Provide the [x, y] coordinate of the cell's center where the given text is located.  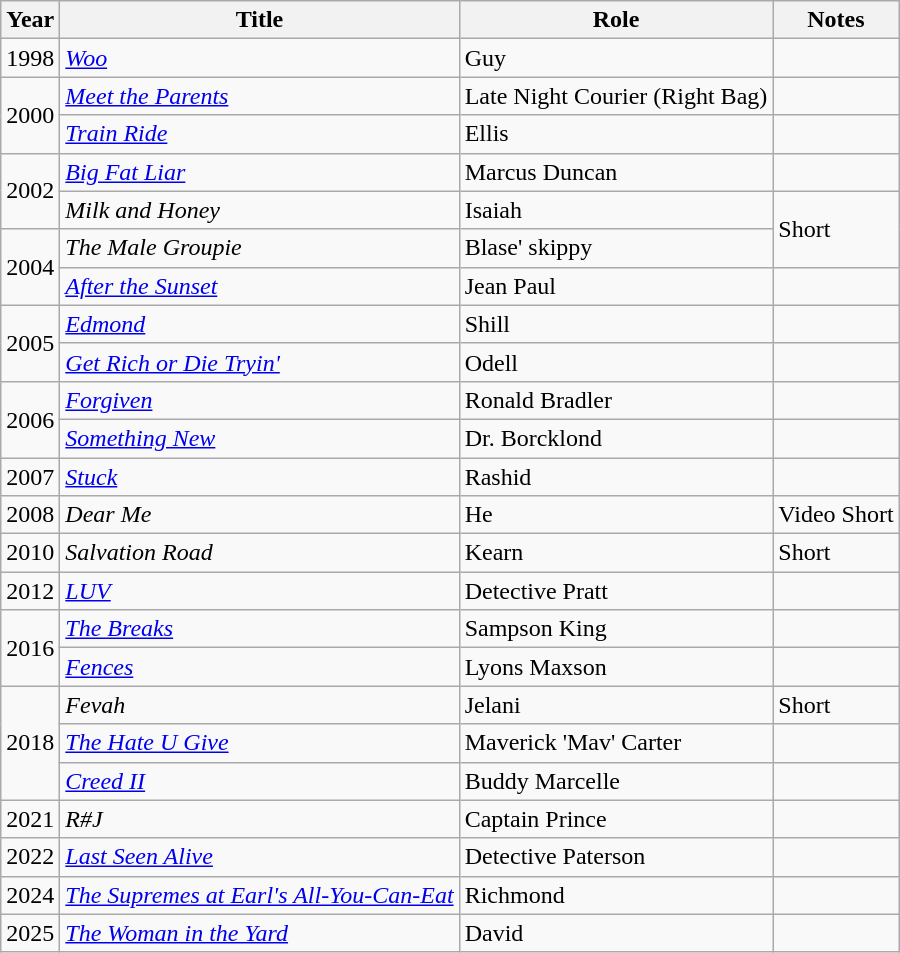
Jean Paul [616, 286]
Fevah [260, 705]
Milk and Honey [260, 210]
Rashid [616, 477]
2022 [30, 857]
2010 [30, 553]
2006 [30, 419]
2021 [30, 819]
Title [260, 20]
Captain Prince [616, 819]
Fences [260, 667]
Jelani [616, 705]
2016 [30, 648]
2002 [30, 191]
Get Rich or Die Tryin' [260, 362]
After the Sunset [260, 286]
Lyons Maxson [616, 667]
Forgiven [260, 400]
Blase' skippy [616, 248]
2025 [30, 933]
R#J [260, 819]
2000 [30, 115]
Dear Me [260, 515]
2005 [30, 343]
Odell [616, 362]
David [616, 933]
2004 [30, 267]
Notes [836, 20]
LUV [260, 591]
The Breaks [260, 629]
Sampson King [616, 629]
Year [30, 20]
The Hate U Give [260, 743]
Buddy Marcelle [616, 781]
2012 [30, 591]
Something New [260, 438]
Kearn [616, 553]
Stuck [260, 477]
Meet the Parents [260, 96]
The Supremes at Earl's All-You-Can-Eat [260, 895]
Salvation Road [260, 553]
Role [616, 20]
Detective Paterson [616, 857]
2007 [30, 477]
Marcus Duncan [616, 172]
Ronald Bradler [616, 400]
Last Seen Alive [260, 857]
Ellis [616, 134]
He [616, 515]
Detective Pratt [616, 591]
Edmond [260, 324]
Late Night Courier (Right Bag) [616, 96]
Isaiah [616, 210]
2008 [30, 515]
2018 [30, 743]
2024 [30, 895]
Train Ride [260, 134]
The Male Groupie [260, 248]
1998 [30, 58]
The Woman in the Yard [260, 933]
Maverick 'Mav' Carter [616, 743]
Shill [616, 324]
Big Fat Liar [260, 172]
Video Short [836, 515]
Woo [260, 58]
Dr. Borcklond [616, 438]
Guy [616, 58]
Richmond [616, 895]
Creed II [260, 781]
